Locate the cell with the specified text and output its (x, y) center coordinate. 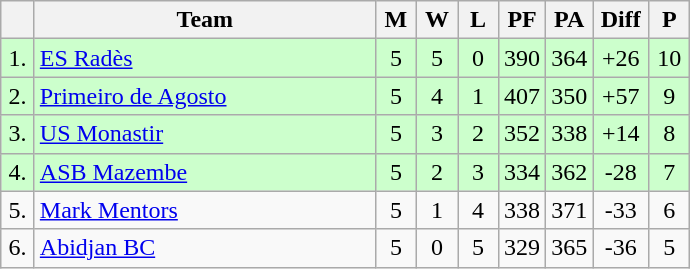
390 (522, 58)
371 (570, 210)
-33 (621, 210)
+26 (621, 58)
-36 (621, 248)
Abidjan BC (204, 248)
329 (522, 248)
3. (18, 134)
L (478, 20)
334 (522, 172)
Mark Mentors (204, 210)
10 (670, 58)
2. (18, 96)
US Monastir (204, 134)
ASB Mazembe (204, 172)
9 (670, 96)
5. (18, 210)
6 (670, 210)
362 (570, 172)
4. (18, 172)
M (396, 20)
PA (570, 20)
407 (522, 96)
+57 (621, 96)
-28 (621, 172)
8 (670, 134)
1. (18, 58)
PF (522, 20)
Diff (621, 20)
352 (522, 134)
P (670, 20)
+14 (621, 134)
ES Radès (204, 58)
6. (18, 248)
Primeiro de Agosto (204, 96)
7 (670, 172)
364 (570, 58)
Team (204, 20)
365 (570, 248)
350 (570, 96)
W (436, 20)
